Capture the cell that displays the provided text and extract its (x, y) central coordinate. 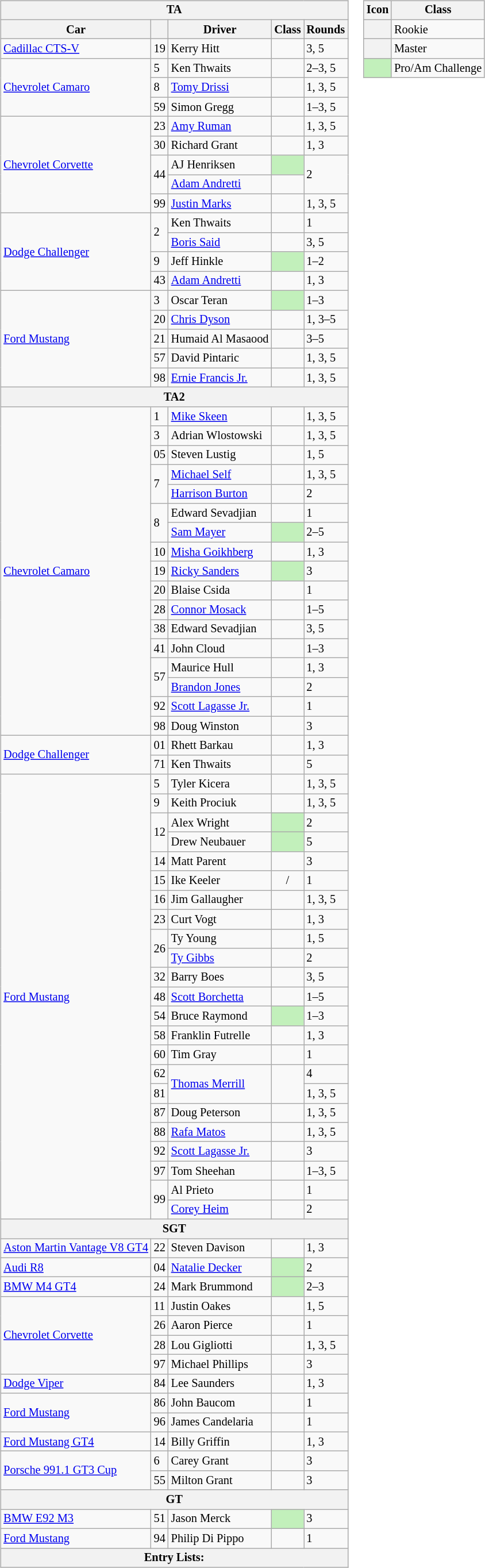
59 (160, 107)
1, 3–5 (325, 320)
Philip Di Pippo (220, 1538)
Chris Dyson (220, 320)
BMW E92 M3 (76, 1519)
Franklin Futrelle (220, 1035)
Maurice Hull (220, 668)
88 (160, 1132)
Bruce Raymond (220, 1016)
Billy Griffin (220, 1442)
Milton Grant (220, 1481)
Tomy Drissi (220, 87)
Ernie Francis Jr. (220, 378)
John Baucom (220, 1403)
TA (174, 10)
David Pintaric (220, 358)
Corey Heim (220, 1209)
16 (160, 900)
54 (160, 1016)
Aaron Pierce (220, 1325)
51 (160, 1519)
Scott Borchetta (220, 997)
Jim Gallaugher (220, 900)
87 (160, 1113)
60 (160, 1055)
Entry Lists: (174, 1558)
Michael Phillips (220, 1365)
10 (160, 552)
Lou Gigliotti (220, 1345)
Al Prieto (220, 1190)
6 (160, 1461)
84 (160, 1383)
30 (160, 145)
TA2 (174, 397)
Blaise Csida (220, 590)
AJ Henriksen (220, 165)
05 (160, 455)
SGT (174, 1229)
62 (160, 1074)
55 (160, 1481)
71 (160, 764)
Doug Peterson (220, 1113)
Amy Ruman (220, 126)
Lee Saunders (220, 1383)
Simon Gregg (220, 107)
7 (160, 484)
BMW M4 GT4 (76, 1287)
12 (160, 832)
Jeff Hinkle (220, 262)
Humaid Al Masaood (220, 339)
15 (160, 881)
48 (160, 997)
Mark Brummond (220, 1287)
Richard Grant (220, 145)
Porsche 991.1 GT3 Cup (76, 1470)
Dodge Viper (76, 1383)
11 (160, 1306)
Audi R8 (76, 1267)
1–2 (325, 262)
43 (160, 281)
2–5 (325, 532)
Doug Winston (220, 726)
Carey Grant (220, 1461)
Thomas Merrill (220, 1084)
Kerry Hitt (220, 49)
Adrian Wlostowski (220, 436)
81 (160, 1093)
Tyler Kicera (220, 784)
Boris Said (220, 243)
Driver (220, 29)
Misha Goikhberg (220, 552)
32 (160, 977)
04 (160, 1267)
Matt Parent (220, 862)
22 (160, 1248)
/ (287, 881)
GT (174, 1500)
Keith Prociuk (220, 804)
44 (160, 175)
3–5 (325, 339)
Alex Wright (220, 823)
Steven Davison (220, 1248)
Curt Vogt (220, 919)
Ford Mustang GT4 (76, 1442)
Ty Gibbs (220, 958)
41 (160, 648)
Aston Martin Vantage V8 GT4 (76, 1248)
Rafa Matos (220, 1132)
4 (325, 1074)
Rounds (325, 29)
Ricky Sanders (220, 571)
Brandon Jones (220, 687)
Natalie Decker (220, 1267)
Mike Skeen (220, 416)
2–3, 5 (325, 68)
Tom Sheehan (220, 1171)
Harrison Burton (220, 494)
Oscar Teran (220, 300)
Ty Young (220, 939)
Jason Merck (220, 1519)
2–3 (325, 1287)
Rhett Barkau (220, 745)
Connor Mosack (220, 610)
21 (160, 339)
Ike Keeler (220, 881)
01 (160, 745)
94 (160, 1538)
38 (160, 629)
Icon (378, 10)
Cadillac CTS-V (76, 49)
James Candelaria (220, 1423)
24 (160, 1287)
96 (160, 1423)
Sam Mayer (220, 532)
Michael Self (220, 474)
Drew Neubauer (220, 842)
John Cloud (220, 648)
Master (438, 49)
Justin Marks (220, 203)
Justin Oakes (220, 1306)
86 (160, 1403)
58 (160, 1035)
Steven Lustig (220, 455)
Car (76, 29)
Barry Boes (220, 977)
Tim Gray (220, 1055)
Pro/Am Challenge (438, 68)
Rookie (438, 29)
